Capture the cell that displays the provided text and extract its (x, y) central coordinate. 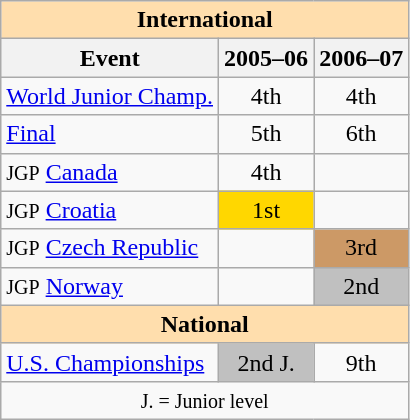
Final (110, 134)
JGP Norway (110, 286)
JGP Croatia (110, 210)
6th (362, 134)
2005–06 (266, 58)
U.S. Championships (110, 362)
JGP Canada (110, 172)
3rd (362, 248)
National (205, 324)
Event (110, 58)
World Junior Champ. (110, 96)
International (205, 20)
5th (266, 134)
9th (362, 362)
J. = Junior level (205, 400)
2006–07 (362, 58)
JGP Czech Republic (110, 248)
2nd (362, 286)
2nd J. (266, 362)
1st (266, 210)
